For the text-containing cell, return its midpoint in (X, Y) coordinate format. 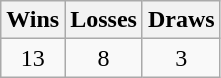
Draws (181, 20)
13 (33, 58)
8 (104, 58)
Wins (33, 20)
3 (181, 58)
Losses (104, 20)
